Pinpoint the cell where the given text exists, returning its (x, y) midpoint coordinate. 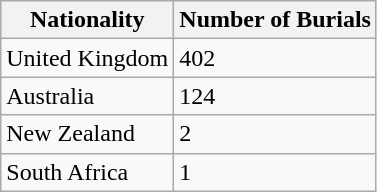
402 (276, 58)
Number of Burials (276, 20)
United Kingdom (88, 58)
New Zealand (88, 134)
1 (276, 172)
2 (276, 134)
Nationality (88, 20)
South Africa (88, 172)
Australia (88, 96)
124 (276, 96)
